Return the [X, Y] coordinate for the center point of the cell that contains the specified text.  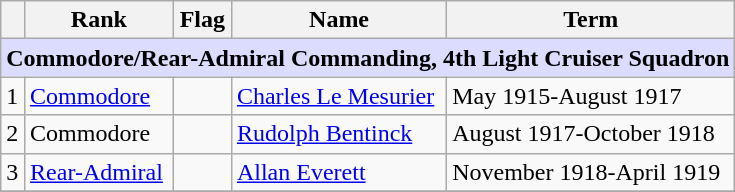
Term [591, 20]
November 1918-April 1919 [591, 172]
1 [13, 96]
August 1917-October 1918 [591, 134]
2 [13, 134]
Flag [202, 20]
3 [13, 172]
Name [338, 20]
Rear-Admiral [100, 172]
Charles Le Mesurier [338, 96]
Commodore/Rear-Admiral Commanding, 4th Light Cruiser Squadron [368, 58]
Rudolph Bentinck [338, 134]
Rank [100, 20]
Allan Everett [338, 172]
May 1915-August 1917 [591, 96]
